Return (X, Y) of the center of cell containing provided text 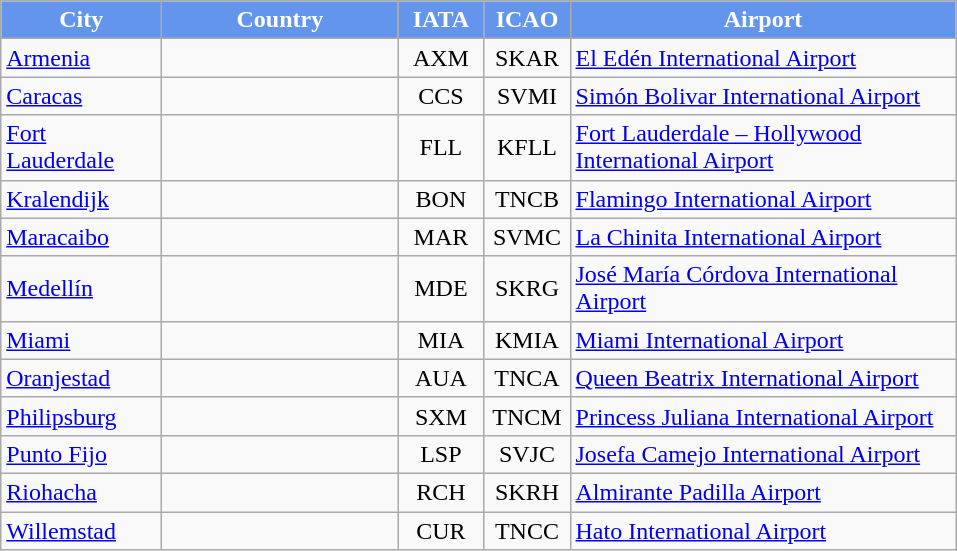
Flamingo International Airport (763, 199)
MAR (441, 237)
Maracaibo (82, 237)
ICAO (527, 20)
TNCC (527, 531)
CCS (441, 96)
Miami International Airport (763, 340)
SKAR (527, 58)
El Edén International Airport (763, 58)
Almirante Padilla Airport (763, 492)
TNCA (527, 378)
KFLL (527, 148)
City (82, 20)
SVMC (527, 237)
TNCB (527, 199)
SKRG (527, 288)
Willemstad (82, 531)
Armenia (82, 58)
RCH (441, 492)
Hato International Airport (763, 531)
Josefa Camejo International Airport (763, 454)
MIA (441, 340)
Philipsburg (82, 416)
Fort Lauderdale – Hollywood International Airport (763, 148)
Fort Lauderdale (82, 148)
José María Córdova International Airport (763, 288)
Airport (763, 20)
SVJC (527, 454)
Riohacha (82, 492)
Kralendijk (82, 199)
Miami (82, 340)
CUR (441, 531)
BON (441, 199)
FLL (441, 148)
LSP (441, 454)
Medellín (82, 288)
SKRH (527, 492)
La Chinita International Airport (763, 237)
Caracas (82, 96)
TNCM (527, 416)
AUA (441, 378)
AXM (441, 58)
MDE (441, 288)
Country (280, 20)
KMIA (527, 340)
IATA (441, 20)
Oranjestad (82, 378)
Punto Fijo (82, 454)
Queen Beatrix International Airport (763, 378)
Simón Bolivar International Airport (763, 96)
SXM (441, 416)
SVMI (527, 96)
Princess Juliana International Airport (763, 416)
